Locate the cell with the specified text and output its (X, Y) center coordinate. 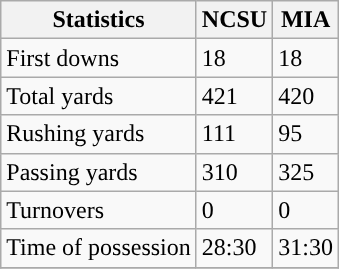
325 (306, 172)
95 (306, 134)
31:30 (306, 248)
Time of possession (99, 248)
MIA (306, 20)
Turnovers (99, 210)
310 (234, 172)
420 (306, 96)
Statistics (99, 20)
421 (234, 96)
Passing yards (99, 172)
Rushing yards (99, 134)
NCSU (234, 20)
28:30 (234, 248)
Total yards (99, 96)
First downs (99, 58)
111 (234, 134)
